Output the [X, Y] coordinate of the center of the cell containing the given text.  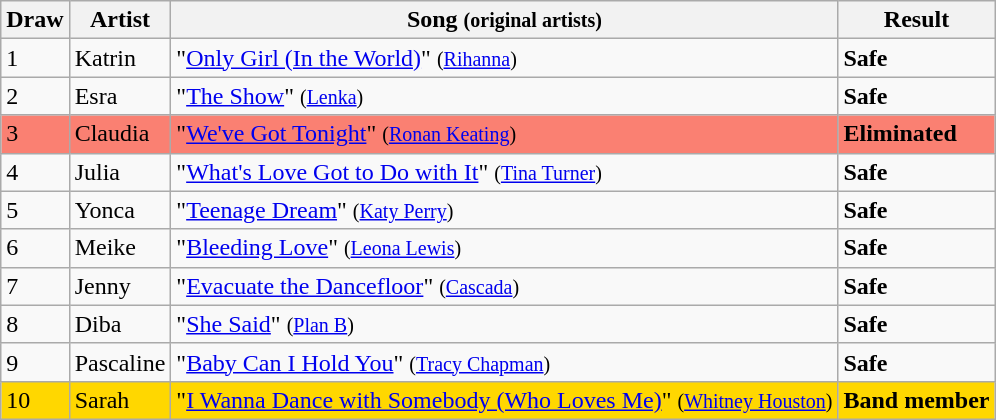
"Baby Can I Hold You" (Tracy Chapman) [504, 362]
3 [35, 134]
Esra [120, 96]
Song (original artists) [504, 20]
Pascaline [120, 362]
Meike [120, 248]
"Bleeding Love" (Leona Lewis) [504, 248]
2 [35, 96]
Jenny [120, 286]
Julia [120, 172]
Katrin [120, 58]
Diba [120, 324]
Sarah [120, 400]
Result [916, 20]
Eliminated [916, 134]
"I Wanna Dance with Somebody (Who Loves Me)" (Whitney Houston) [504, 400]
"She Said" (Plan B) [504, 324]
"We've Got Tonight" (Ronan Keating) [504, 134]
"What's Love Got to Do with It" (Tina Turner) [504, 172]
7 [35, 286]
"Teenage Dream" (Katy Perry) [504, 210]
Band member [916, 400]
1 [35, 58]
"The Show" (Lenka) [504, 96]
"Only Girl (In the World)" (Rihanna) [504, 58]
10 [35, 400]
Artist [120, 20]
6 [35, 248]
Draw [35, 20]
Yonca [120, 210]
Claudia [120, 134]
"Evacuate the Dancefloor" (Cascada) [504, 286]
9 [35, 362]
8 [35, 324]
4 [35, 172]
5 [35, 210]
